Return the [x, y] coordinate for the center point of the cell that contains the specified text.  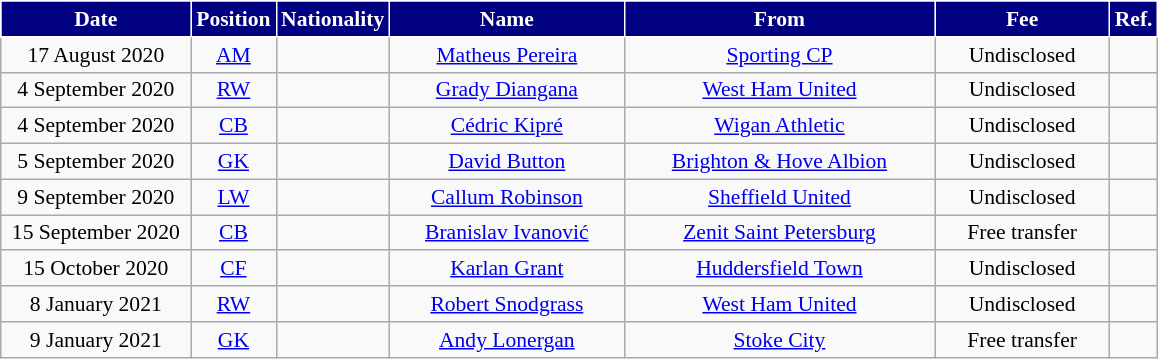
Matheus Pereira [506, 55]
Branislav Ivanović [506, 233]
17 August 2020 [96, 55]
CF [234, 269]
Karlan Grant [506, 269]
9 January 2021 [96, 340]
5 September 2020 [96, 162]
Callum Robinson [506, 197]
Brighton & Hove Albion [779, 162]
AM [234, 55]
Position [234, 19]
Name [506, 19]
Sheffield United [779, 197]
Ref. [1134, 19]
Wigan Athletic [779, 126]
Zenit Saint Petersburg [779, 233]
Andy Lonergan [506, 340]
Robert Snodgrass [506, 304]
Nationality [332, 19]
Sporting CP [779, 55]
LW [234, 197]
From [779, 19]
Grady Diangana [506, 90]
8 January 2021 [96, 304]
Fee [1022, 19]
David Button [506, 162]
Cédric Kipré [506, 126]
15 September 2020 [96, 233]
Stoke City [779, 340]
Date [96, 19]
15 October 2020 [96, 269]
9 September 2020 [96, 197]
Huddersfield Town [779, 269]
